Scan for the cell matching the given text and deliver its (x, y) coordinate at center. 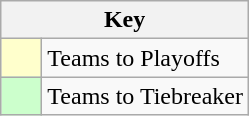
Teams to Playoffs (146, 58)
Key (125, 20)
Teams to Tiebreaker (146, 96)
